Pinpoint the cell where the given text exists, returning its (x, y) midpoint coordinate. 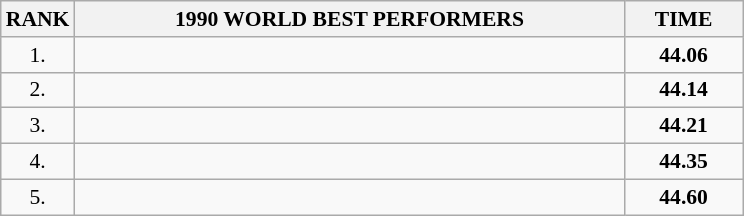
44.21 (684, 126)
1990 WORLD BEST PERFORMERS (349, 19)
RANK (38, 19)
44.06 (684, 55)
1. (38, 55)
4. (38, 162)
3. (38, 126)
44.60 (684, 197)
TIME (684, 19)
2. (38, 90)
5. (38, 197)
44.14 (684, 90)
44.35 (684, 162)
